Determine the (x, y) coordinate at the center of the cell enclosing the given text.  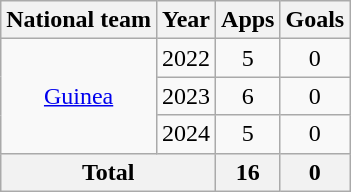
2024 (186, 134)
National team (79, 20)
2023 (186, 96)
Total (108, 172)
Year (186, 20)
Apps (248, 20)
16 (248, 172)
2022 (186, 58)
Goals (315, 20)
6 (248, 96)
Guinea (79, 96)
